Determine the (x, y) coordinate at the center of the cell enclosing the given text.  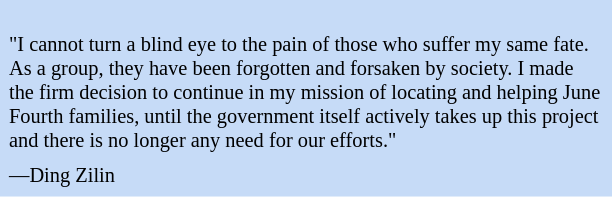
—Ding Zilin (306, 176)
